Scan for the cell matching the given text and deliver its [x, y] coordinate at center. 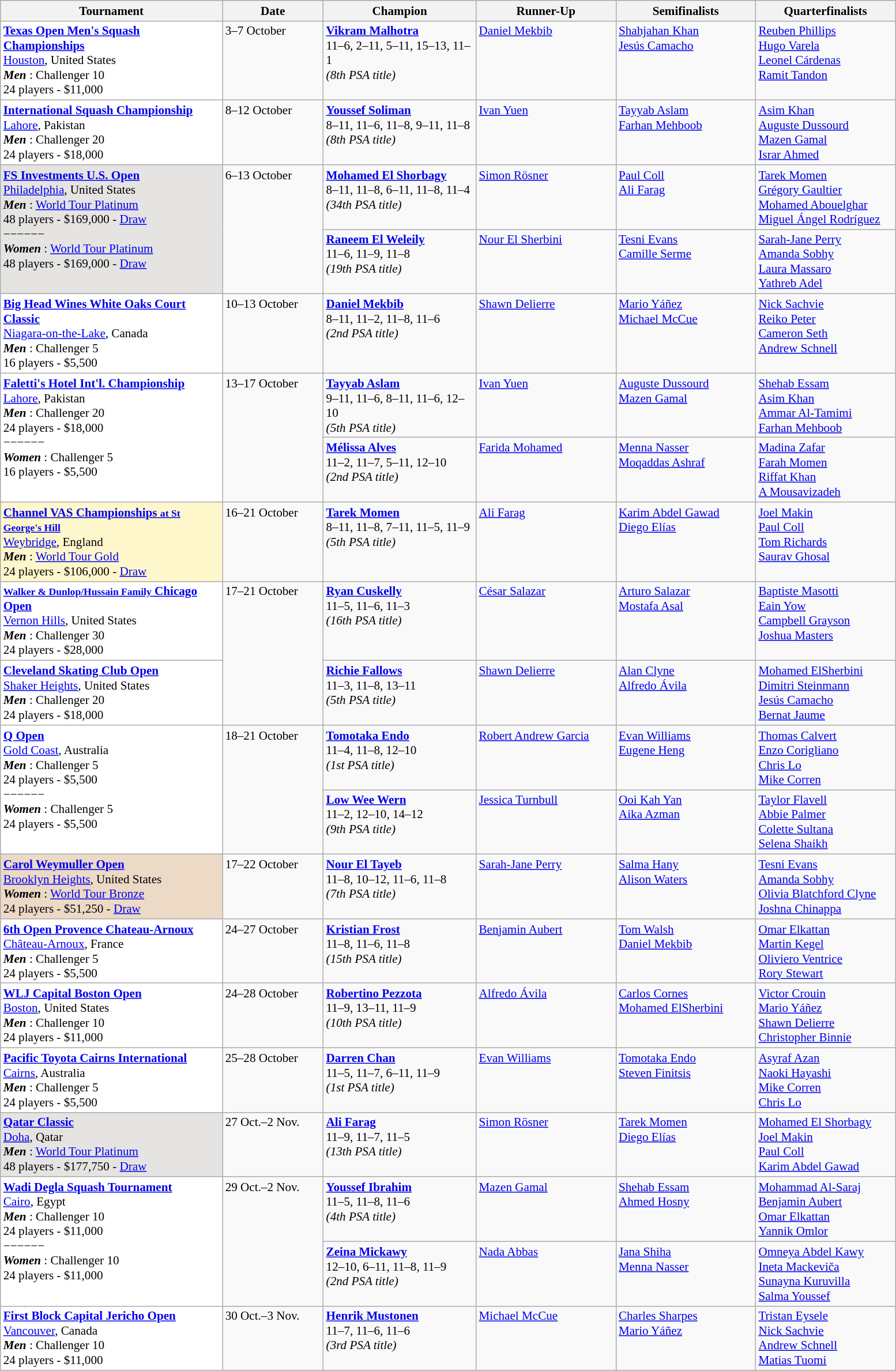
Ryan Cuskelly11–5, 11–6, 11–3(16th PSA title) [400, 620]
Tayyab Aslam Farhan Mehboob [686, 133]
Tarek Momen Grégory Gaultier Mohamed Abouelghar Miguel Ángel Rodríguez [825, 197]
Tristan Eysele Nick Sachvie Andrew Schnell Matias Tuomi [825, 1338]
Big Head Wines White Oaks Court Classic Niagara-on-the-Lake, Canada Men : Challenger 516 players - $5,500 [112, 333]
Channel VAS Championships at St George's Hill Weybridge, England Men : World Tour Gold24 players - $106,000 - Draw [112, 542]
Salma Hany Alison Waters [686, 887]
Ali Farag11–9, 11–7, 11–5(13th PSA title) [400, 1144]
Victor Crouin Mario Yáñez Shawn Delierre Christopher Binnie [825, 1015]
Daniel Mekbib8–11, 11–2, 11–8, 11–6(2nd PSA title) [400, 333]
Charles Sharpes Mario Yáñez [686, 1338]
Tarek Momen Diego Elías [686, 1144]
Farida Mohamed [546, 470]
WLJ Capital Boston Open Boston, United States Men : Challenger 1024 players - $11,000 [112, 1015]
Youssef Soliman8–11, 11–6, 11–8, 9–11, 11–8(8th PSA title) [400, 133]
17–21 October [273, 653]
Paul Coll Ali Farag [686, 197]
Sarah-Jane Perry [546, 887]
3–7 October [273, 60]
Taylor Flavell Abbie Palmer Colette Sultana Selena Shaikh [825, 822]
6th Open Provence Chateau-Arnoux Château-Arnoux, France Men : Challenger 524 players - $5,500 [112, 951]
Mohammad Al-Saraj Benjamin Aubert Omar Elkattan Yannik Omlor [825, 1209]
Mohamed ElSherbini Dimitri Steinmann Jesús Camacho Bernat Jaume [825, 693]
Carol Weymuller Open Brooklyn Heights, United States Women : World Tour Bronze24 players - $51,250 - Draw [112, 887]
Mario Yáñez Michael McCue [686, 333]
Omneya Abdel Kawy Ineta Mackeviča Sunayna Kuruvilla Salma Youssef [825, 1274]
Menna Nasser Moqaddas Ashraf [686, 470]
Shahjahan Khan Jesús Camacho [686, 60]
Auguste Dussourd Mazen Gamal [686, 405]
Madina Zafar Farah Momen Riffat Khan A Mousavizadeh [825, 470]
Zeina Mickawy12–10, 6–11, 11–8, 11–9(2nd PSA title) [400, 1274]
Pacific Toyota Cairns International Cairns, Australia Men : Challenger 524 players - $5,500 [112, 1080]
Walker & Dunlop/Hussain Family Chicago Open Vernon Hills, United States Men : Challenger 3024 players - $28,000 [112, 620]
Arturo Salazar Mostafa Asal [686, 620]
Evan Williams [546, 1080]
Champion [400, 10]
Reuben Phillips Hugo Varela Leonel Cárdenas Ramit Tandon [825, 60]
30 Oct.–3 Nov. [273, 1338]
Faletti's Hotel Int'l. Championship Lahore, Pakistan Men : Challenger 2024 players - $18,000−−−−−− Women : Challenger 516 players - $5,500 [112, 438]
César Salazar [546, 620]
Tesni Evans Camille Serme [686, 262]
29 Oct.–2 Nov. [273, 1241]
Semifinalists [686, 10]
Joel Makin Paul Coll Tom Richards Saurav Ghosal [825, 542]
Mélissa Alves11–2, 11–7, 5–11, 12–10(2nd PSA title) [400, 470]
Jana Shiha Menna Nasser [686, 1274]
Asim Khan Auguste Dussourd Mazen Gamal Israr Ahmed [825, 133]
10–13 October [273, 333]
24–27 October [273, 951]
Q Open Gold Coast, Australia Men : Challenger 524 players - $5,500−−−−−− Women : Challenger 524 players - $5,500 [112, 790]
Nick Sachvie Reiko Peter Cameron Seth Andrew Schnell [825, 333]
Tom Walsh Daniel Mekbib [686, 951]
Shehab Essam Ahmed Hosny [686, 1209]
Daniel Mekbib [546, 60]
Qatar Classic Doha, Qatar Men : World Tour Platinum48 players - $177,750 - Draw [112, 1144]
Ali Farag [546, 542]
Alan Clyne Alfredo Ávila [686, 693]
Shehab Essam Asim Khan Ammar Al-Tamimi Farhan Mehboob [825, 405]
Wadi Degla Squash Tournament Cairo, Egypt Men : Challenger 1024 players - $11,000−−−−−− Women : Challenger 1024 players - $11,000 [112, 1241]
Thomas Calvert Enzo Corigliano Chris Lo Mike Corren [825, 758]
Carlos Cornes Mohamed ElSherbini [686, 1015]
Mohamed El Shorbagy8–11, 11–8, 6–11, 11–8, 11–4(34th PSA title) [400, 197]
Vikram Malhotra11–6, 2–11, 5–11, 15–13, 11–1(8th PSA title) [400, 60]
Tomotaka Endo11–4, 11–8, 12–10(1st PSA title) [400, 758]
Robert Andrew Garcia [546, 758]
Baptiste Masotti Eain Yow Campbell Grayson Joshua Masters [825, 620]
Mohamed El Shorbagy Joel Makin Paul Coll Karim Abdel Gawad [825, 1144]
8–12 October [273, 133]
Kristian Frost11–8, 11–6, 11–8(15th PSA title) [400, 951]
27 Oct.–2 Nov. [273, 1144]
Darren Chan11–5, 11–7, 6–11, 11–9(1st PSA title) [400, 1080]
International Squash Championship Lahore, Pakistan Men : Challenger 2024 players - $18,000 [112, 133]
Jessica Turnbull [546, 822]
Omar Elkattan Martin Kegel Oliviero Ventrice Rory Stewart [825, 951]
Low Wee Wern11–2, 12–10, 14–12(9th PSA title) [400, 822]
17–22 October [273, 887]
13–17 October [273, 438]
Henrik Mustonen11–7, 11–6, 11–6(3rd PSA title) [400, 1338]
Tayyab Aslam9–11, 11–6, 8–11, 11–6, 12–10(5th PSA title) [400, 405]
Runner-Up [546, 10]
Nada Abbas [546, 1274]
Michael McCue [546, 1338]
First Block Capital Jericho Open Vancouver, Canada Men : Challenger 1024 players - $11,000 [112, 1338]
Richie Fallows11–3, 11–8, 13–11(5th PSA title) [400, 693]
Raneem El Weleily11–6, 11–9, 11–8(19th PSA title) [400, 262]
Tomotaka Endo Steven Finitsis [686, 1080]
Cleveland Skating Club Open Shaker Heights, United States Men : Challenger 2024 players - $18,000 [112, 693]
Evan Williams Eugene Heng [686, 758]
Asyraf Azan Naoki Hayashi Mike Corren Chris Lo [825, 1080]
Benjamin Aubert [546, 951]
24–28 October [273, 1015]
Mazen Gamal [546, 1209]
16–21 October [273, 542]
Nour El Sherbini [546, 262]
6–13 October [273, 229]
Robertino Pezzota11–9, 13–11, 11–9(10th PSA title) [400, 1015]
Youssef Ibrahim11–5, 11–8, 11–6(4th PSA title) [400, 1209]
25–28 October [273, 1080]
Tesni Evans Amanda Sobhy Olivia Blatchford Clyne Joshna Chinappa [825, 887]
Quarterfinalists [825, 10]
Tournament [112, 10]
Karim Abdel Gawad Diego Elías [686, 542]
Ooi Kah Yan Aika Azman [686, 822]
Date [273, 10]
Nour El Tayeb11–8, 10–12, 11–6, 11–8(7th PSA title) [400, 887]
Alfredo Ávila [546, 1015]
Sarah-Jane Perry Amanda Sobhy Laura Massaro Yathreb Adel [825, 262]
Texas Open Men's Squash Championships Houston, United States Men : Challenger 1024 players - $11,000 [112, 60]
Tarek Momen8–11, 11–8, 7–11, 11–5, 11–9(5th PSA title) [400, 542]
18–21 October [273, 790]
